Return (X, Y) of the center of cell containing provided text 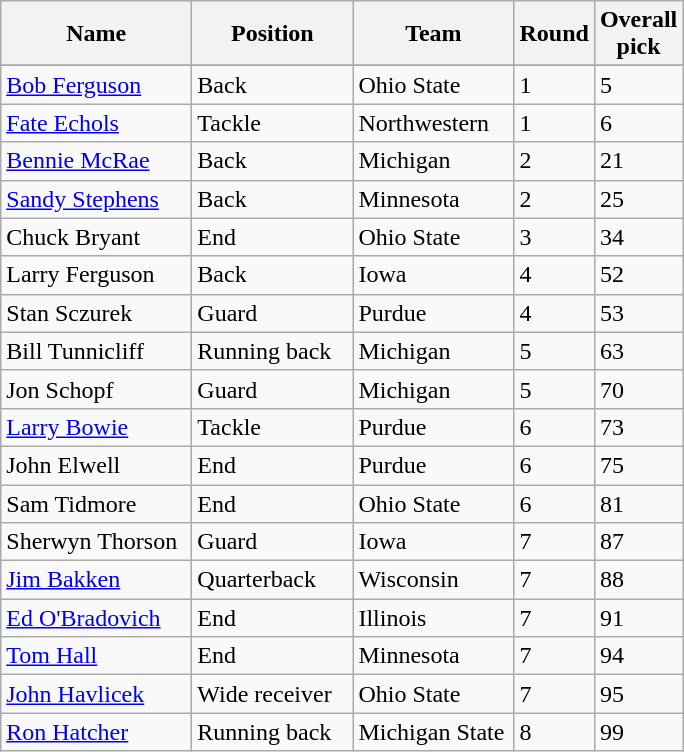
75 (638, 465)
87 (638, 542)
Jim Bakken (96, 580)
Chuck Bryant (96, 237)
99 (638, 732)
Ron Hatcher (96, 732)
Bennie McRae (96, 161)
91 (638, 618)
Position (272, 34)
53 (638, 313)
81 (638, 503)
95 (638, 694)
70 (638, 389)
34 (638, 237)
Sandy Stephens (96, 199)
Ed O'Bradovich (96, 618)
Fate Echols (96, 123)
Michigan State (434, 732)
Tom Hall (96, 656)
25 (638, 199)
73 (638, 427)
Overall pick (638, 34)
Name (96, 34)
Team (434, 34)
Sam Tidmore (96, 503)
3 (554, 237)
21 (638, 161)
Sherwyn Thorson (96, 542)
8 (554, 732)
Larry Ferguson (96, 275)
Jon Schopf (96, 389)
63 (638, 351)
Round (554, 34)
94 (638, 656)
Bill Tunnicliff (96, 351)
Wide receiver (272, 694)
88 (638, 580)
Larry Bowie (96, 427)
Stan Sczurek (96, 313)
John Elwell (96, 465)
52 (638, 275)
John Havlicek (96, 694)
Bob Ferguson (96, 85)
Quarterback (272, 580)
Northwestern (434, 123)
Illinois (434, 618)
Wisconsin (434, 580)
